Search for the cell housing the specified text and yield its (x, y) center coordinate. 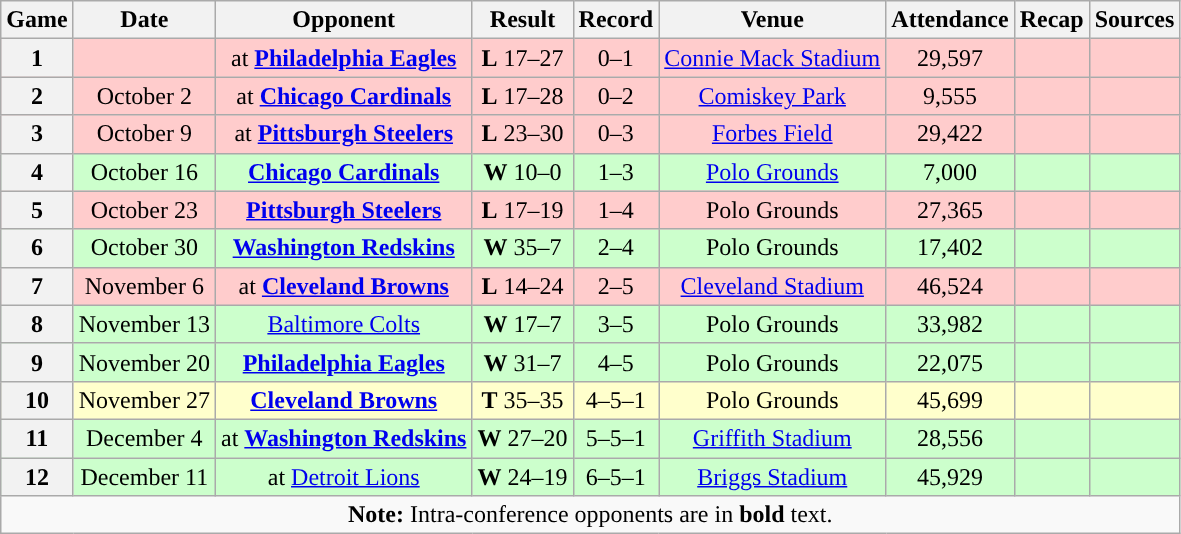
Opponent (343, 20)
Comiskey Park (772, 96)
4–5–1 (616, 400)
Recap (1052, 20)
L 17–19 (522, 210)
L 17–28 (522, 96)
W 27–20 (522, 438)
Washington Redskins (343, 248)
at Philadelphia Eagles (343, 58)
November 6 (144, 286)
Briggs Stadium (772, 477)
Forbes Field (772, 134)
at Pittsburgh Steelers (343, 134)
Pittsburgh Steelers (343, 210)
17,402 (950, 248)
Baltimore Colts (343, 324)
0–2 (616, 96)
W 10–0 (522, 172)
1–3 (616, 172)
45,929 (950, 477)
4–5 (616, 362)
October 23 (144, 210)
December 11 (144, 477)
Connie Mack Stadium (772, 58)
4 (37, 172)
22,075 (950, 362)
Note: Intra-conference opponents are in bold text. (590, 515)
October 9 (144, 134)
3–5 (616, 324)
1 (37, 58)
0–3 (616, 134)
October 2 (144, 96)
5–5–1 (616, 438)
W 35–7 (522, 248)
October 16 (144, 172)
W 17–7 (522, 324)
27,365 (950, 210)
L 23–30 (522, 134)
29,597 (950, 58)
6 (37, 248)
at Cleveland Browns (343, 286)
7,000 (950, 172)
11 (37, 438)
Cleveland Browns (343, 400)
2–5 (616, 286)
October 30 (144, 248)
Sources (1134, 20)
Griffith Stadium (772, 438)
9 (37, 362)
Chicago Cardinals (343, 172)
3 (37, 134)
29,422 (950, 134)
Cleveland Stadium (772, 286)
1–4 (616, 210)
0–1 (616, 58)
Date (144, 20)
7 (37, 286)
W 24–19 (522, 477)
Philadelphia Eagles (343, 362)
Venue (772, 20)
28,556 (950, 438)
W 31–7 (522, 362)
L 14–24 (522, 286)
Game (37, 20)
T 35–35 (522, 400)
Result (522, 20)
46,524 (950, 286)
8 (37, 324)
November 27 (144, 400)
12 (37, 477)
2–4 (616, 248)
33,982 (950, 324)
5 (37, 210)
2 (37, 96)
10 (37, 400)
6–5–1 (616, 477)
9,555 (950, 96)
Record (616, 20)
L 17–27 (522, 58)
45,699 (950, 400)
at Detroit Lions (343, 477)
November 20 (144, 362)
November 13 (144, 324)
Attendance (950, 20)
at Chicago Cardinals (343, 96)
December 4 (144, 438)
at Washington Redskins (343, 438)
